For the text-containing cell, return its midpoint in [x, y] coordinate format. 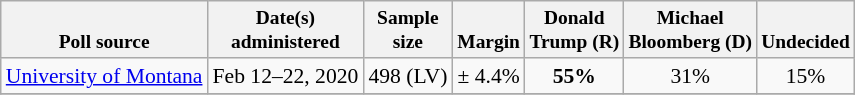
Feb 12–22, 2020 [286, 76]
MichaelBloomberg (D) [690, 30]
Poll source [104, 30]
Samplesize [408, 30]
55% [574, 76]
University of Montana [104, 76]
± 4.4% [488, 76]
DonaldTrump (R) [574, 30]
15% [806, 76]
Date(s)administered [286, 30]
498 (LV) [408, 76]
Undecided [806, 30]
31% [690, 76]
Margin [488, 30]
